Output the [x, y] coordinate of the center of the cell containing the given text.  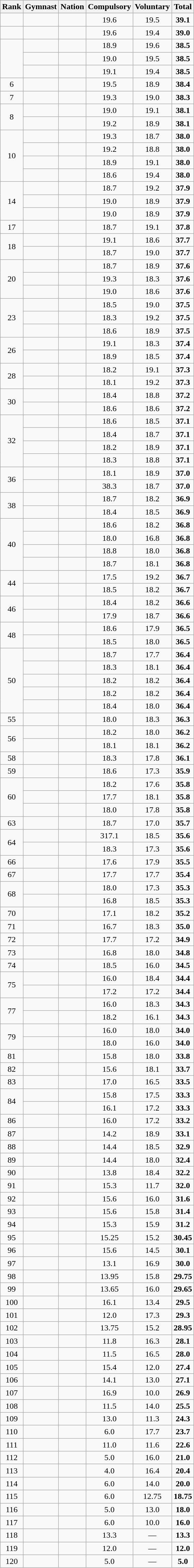
35.2 [183, 914]
39.0 [183, 33]
11.6 [152, 1445]
37.8 [183, 227]
33.2 [183, 1121]
24.3 [183, 1419]
32.9 [183, 1147]
33.5 [183, 1082]
Rank [12, 7]
111 [12, 1445]
31.4 [183, 1212]
105 [12, 1367]
6 [12, 84]
28.95 [183, 1328]
22.6 [183, 1445]
16.4 [152, 1471]
120 [12, 1561]
72 [12, 939]
89 [12, 1160]
35.5 [183, 862]
91 [12, 1185]
29.75 [183, 1276]
32 [12, 441]
35.4 [183, 875]
35.7 [183, 823]
108 [12, 1406]
58 [12, 758]
17 [12, 227]
119 [12, 1548]
13.95 [110, 1276]
Gymnast [41, 7]
83 [12, 1082]
12.75 [152, 1497]
38.4 [183, 84]
32.2 [183, 1173]
Total [183, 7]
25.5 [183, 1406]
106 [12, 1380]
34.5 [183, 965]
46 [12, 609]
118 [12, 1535]
30 [12, 402]
18.75 [183, 1497]
50 [12, 680]
116 [12, 1509]
317.1 [110, 836]
33.8 [183, 1056]
Compulsory [110, 7]
100 [12, 1302]
35.9 [183, 771]
4.0 [110, 1471]
32.4 [183, 1160]
14.1 [110, 1380]
113 [12, 1471]
81 [12, 1056]
77 [12, 1011]
7 [12, 97]
84 [12, 1101]
44 [12, 583]
Nation [72, 7]
79 [12, 1037]
14 [12, 201]
8 [12, 117]
28.0 [183, 1354]
63 [12, 823]
36.1 [183, 758]
48 [12, 635]
38 [12, 505]
107 [12, 1393]
29.5 [183, 1302]
70 [12, 914]
15.4 [110, 1367]
11.3 [152, 1419]
66 [12, 862]
35.0 [183, 926]
29.3 [183, 1315]
31.6 [183, 1198]
74 [12, 965]
36.3 [183, 719]
16.7 [110, 926]
110 [12, 1432]
68 [12, 894]
92 [12, 1198]
13.4 [152, 1302]
13.65 [110, 1289]
39.1 [183, 20]
30.45 [183, 1238]
82 [12, 1069]
15.25 [110, 1238]
101 [12, 1315]
10 [12, 156]
23 [12, 318]
17.1 [110, 914]
28 [12, 376]
96 [12, 1250]
11.8 [110, 1341]
40 [12, 544]
73 [12, 952]
55 [12, 719]
60 [12, 797]
28.1 [183, 1341]
117 [12, 1522]
13.75 [110, 1328]
15.9 [152, 1225]
93 [12, 1212]
18 [12, 246]
97 [12, 1263]
36 [12, 480]
20 [12, 279]
103 [12, 1341]
21.0 [183, 1458]
20.4 [183, 1471]
90 [12, 1173]
26 [12, 350]
14.5 [152, 1250]
16.3 [152, 1341]
94 [12, 1225]
14.2 [110, 1134]
114 [12, 1484]
86 [12, 1121]
13.1 [110, 1263]
71 [12, 926]
115 [12, 1497]
109 [12, 1419]
67 [12, 875]
33.1 [183, 1134]
64 [12, 842]
95 [12, 1238]
87 [12, 1134]
32.0 [183, 1185]
98 [12, 1276]
99 [12, 1289]
75 [12, 985]
59 [12, 771]
104 [12, 1354]
11.7 [152, 1185]
102 [12, 1328]
13.8 [110, 1173]
Voluntary [152, 7]
20.0 [183, 1484]
26.9 [183, 1393]
34.8 [183, 952]
112 [12, 1458]
23.7 [183, 1432]
27.1 [183, 1380]
88 [12, 1147]
29.65 [183, 1289]
34.9 [183, 939]
33.7 [183, 1069]
30.0 [183, 1263]
27.4 [183, 1367]
56 [12, 739]
30.1 [183, 1250]
11.0 [110, 1445]
31.2 [183, 1225]
